From the cell containing the given text, extract its center point as (X, Y) coordinate. 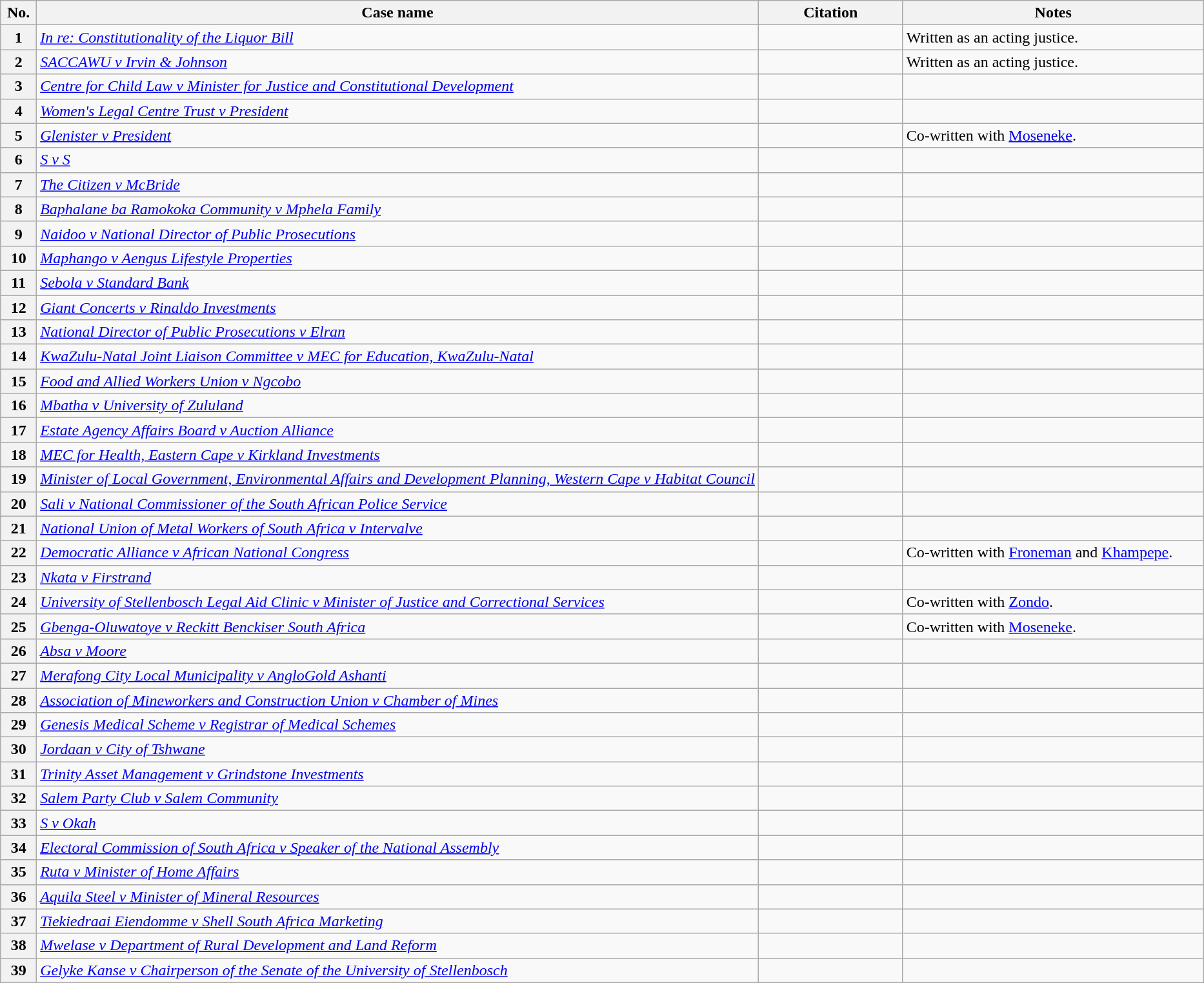
National Union of Metal Workers of South Africa v Intervalve (397, 528)
38 (19, 946)
Electoral Commission of South Africa v Speaker of the National Assembly (397, 848)
8 (19, 209)
Genesis Medical Scheme v Registrar of Medical Schemes (397, 725)
12 (19, 308)
Minister of Local Government, Environmental Affairs and Development Planning, Western Cape v Habitat Council (397, 479)
Centre for Child Law v Minister for Justice and Constitutional Development (397, 86)
11 (19, 283)
The Citizen v McBride (397, 184)
Jordaan v City of Tshwane (397, 750)
24 (19, 602)
University of Stellenbosch Legal Aid Clinic v Minister of Justice and Correctional Services (397, 602)
Salem Party Club v Salem Community (397, 799)
Maphango v Aengus Lifestyle Properties (397, 258)
Democratic Alliance v African National Congress (397, 553)
Sebola v Standard Bank (397, 283)
Aquila Steel v Minister of Mineral Resources (397, 897)
17 (19, 430)
18 (19, 455)
30 (19, 750)
26 (19, 651)
Mwelase v Department of Rural Development and Land Reform (397, 946)
Gelyke Kanse v Chairperson of the Senate of the University of Stellenbosch (397, 970)
27 (19, 675)
Estate Agency Affairs Board v Auction Alliance (397, 430)
34 (19, 848)
16 (19, 406)
35 (19, 872)
SACCAWU v Irvin & Johnson (397, 62)
32 (19, 799)
22 (19, 553)
5 (19, 135)
7 (19, 184)
Baphalane ba Ramokoka Community v Mphela Family (397, 209)
15 (19, 381)
Case name (397, 13)
23 (19, 577)
No. (19, 13)
S v S (397, 160)
National Director of Public Prosecutions v Elran (397, 332)
S v Okah (397, 823)
Gbenga-Oluwatoye v Reckitt Benckiser South Africa (397, 626)
Association of Mineworkers and Construction Union v Chamber of Mines (397, 700)
37 (19, 921)
33 (19, 823)
Naidoo v National Director of Public Prosecutions (397, 233)
Tiekiedraai Eiendomme v Shell South Africa Marketing (397, 921)
Nkata v Firstrand (397, 577)
Glenister v President (397, 135)
Mbatha v University of Zululand (397, 406)
2 (19, 62)
19 (19, 479)
Food and Allied Workers Union v Ngcobo (397, 381)
Co-written with Froneman and Khampepe. (1053, 553)
25 (19, 626)
MEC for Health, Eastern Cape v Kirkland Investments (397, 455)
Citation (830, 13)
Sali v National Commissioner of the South African Police Service (397, 504)
Giant Concerts v Rinaldo Investments (397, 308)
Trinity Asset Management v Grindstone Investments (397, 774)
Ruta v Minister of Home Affairs (397, 872)
20 (19, 504)
6 (19, 160)
14 (19, 357)
In re: Constitutionality of the Liquor Bill (397, 37)
1 (19, 37)
31 (19, 774)
Notes (1053, 13)
Merafong City Local Municipality v AngloGold Ashanti (397, 675)
KwaZulu-Natal Joint Liaison Committee v MEC for Education, KwaZulu-Natal (397, 357)
10 (19, 258)
39 (19, 970)
3 (19, 86)
28 (19, 700)
29 (19, 725)
Women's Legal Centre Trust v President (397, 111)
13 (19, 332)
Absa v Moore (397, 651)
Co-written with Zondo. (1053, 602)
21 (19, 528)
9 (19, 233)
4 (19, 111)
36 (19, 897)
